Output the (x, y) coordinate of the center of the cell containing the given text.  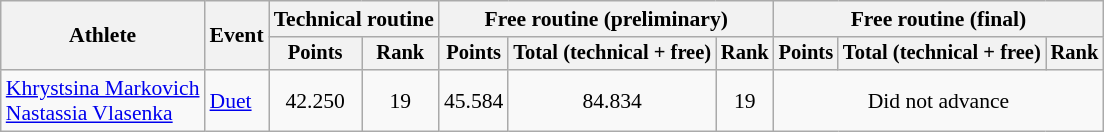
Technical routine (354, 19)
Event (237, 36)
Athlete (103, 36)
42.250 (316, 100)
Free routine (preliminary) (606, 19)
45.584 (474, 100)
Free routine (final) (939, 19)
Duet (237, 100)
Did not advance (939, 100)
Khrystsina MarkovichNastassia Vlasenka (103, 100)
84.834 (612, 100)
